From the cell containing the given text, extract its center point as [x, y] coordinate. 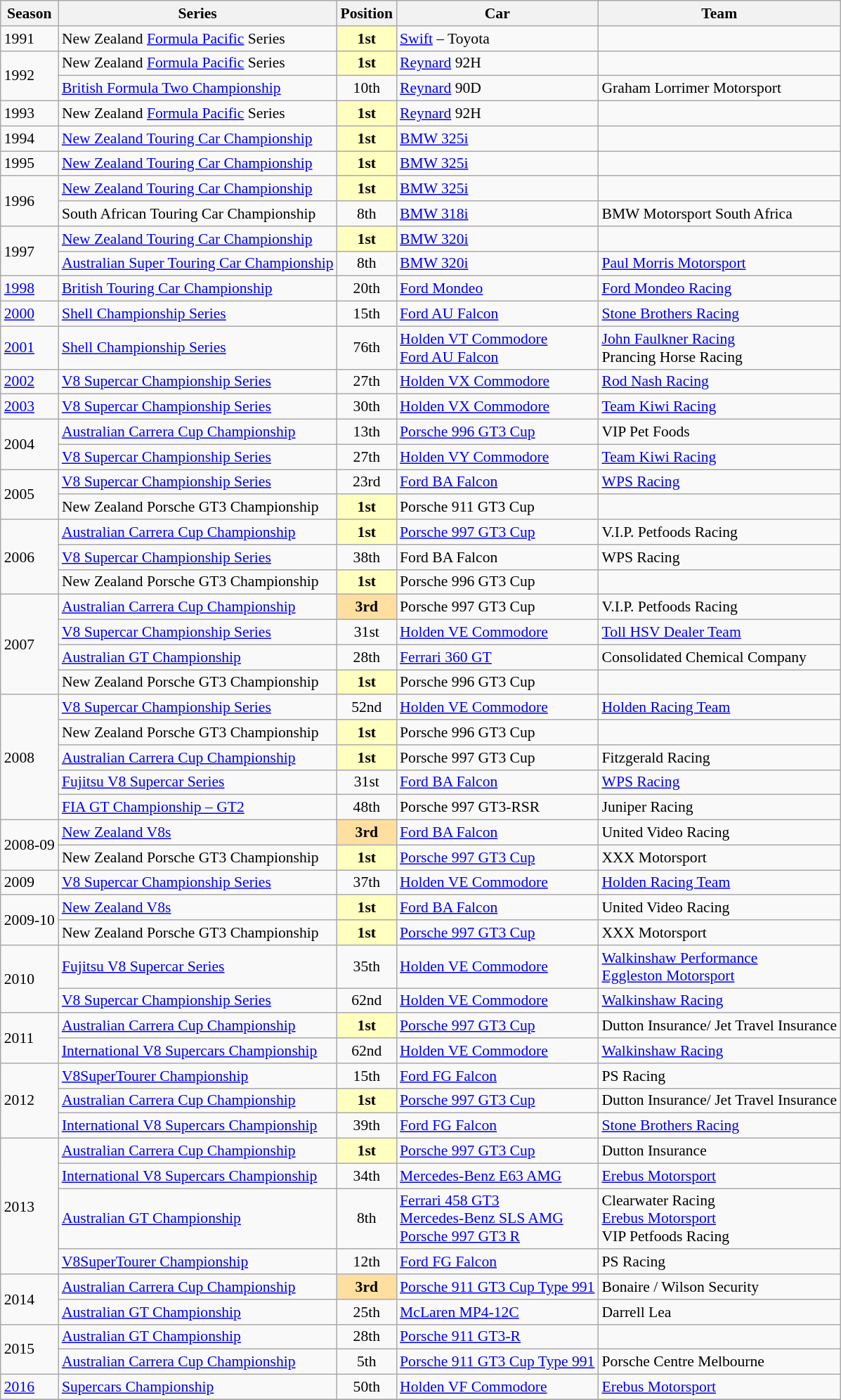
Swift – Toyota [497, 39]
Ferrari 458 GT3 Mercedes-Benz SLS AMG Porsche 997 GT3 R [497, 1219]
McLaren MP4-12C [497, 1312]
Ford Mondeo [497, 289]
2008 [30, 758]
34th [367, 1176]
48th [367, 808]
37th [367, 883]
30th [367, 407]
Consolidated Chemical Company [719, 657]
Reynard 90D [497, 89]
Car [497, 13]
38th [367, 557]
Porsche 911 GT3-R [497, 1337]
Supercars Championship [198, 1387]
Bonaire / Wilson Security [719, 1287]
Clearwater RacingErebus MotorsportVIP Petfoods Racing [719, 1219]
2008-09 [30, 845]
Paul Morris Motorsport [719, 264]
British Formula Two Championship [198, 89]
2009-10 [30, 921]
VIP Pet Foods [719, 432]
FIA GT Championship – GT2 [198, 808]
12th [367, 1262]
1993 [30, 114]
BMW Motorsport South Africa [719, 214]
Juniper Racing [719, 808]
2004 [30, 444]
20th [367, 289]
2011 [30, 1039]
2010 [30, 980]
Holden VT CommodoreFord AU Falcon [497, 347]
Walkinshaw PerformanceEggleston Motorsport [719, 967]
2012 [30, 1101]
Graham Lorrimer Motorsport [719, 89]
1998 [30, 289]
2014 [30, 1299]
52nd [367, 708]
Porsche 997 GT3-RSR [497, 808]
Team [719, 13]
Series [198, 13]
Ferrari 360 GT [497, 657]
Season [30, 13]
1991 [30, 39]
Holden VF Commodore [497, 1387]
BMW 318i [497, 214]
Porsche Centre Melbourne [719, 1362]
Fitzgerald Racing [719, 758]
2007 [30, 644]
British Touring Car Championship [198, 289]
1992 [30, 76]
5th [367, 1362]
13th [367, 432]
1994 [30, 138]
25th [367, 1312]
2006 [30, 557]
John Faulkner RacingPrancing Horse Racing [719, 347]
Porsche 911 GT3 Cup [497, 507]
Mercedes-Benz E63 AMG [497, 1176]
76th [367, 347]
Darrell Lea [719, 1312]
2013 [30, 1207]
2002 [30, 382]
2001 [30, 347]
Ford Mondeo Racing [719, 289]
1996 [30, 201]
2005 [30, 495]
50th [367, 1387]
1995 [30, 164]
39th [367, 1126]
35th [367, 967]
2000 [30, 314]
Ford AU Falcon [497, 314]
Rod Nash Racing [719, 382]
South African Touring Car Championship [198, 214]
Holden VY Commodore [497, 457]
Toll HSV Dealer Team [719, 633]
2009 [30, 883]
10th [367, 89]
23rd [367, 482]
Dutton Insurance [719, 1151]
1997 [30, 252]
2003 [30, 407]
2015 [30, 1349]
Position [367, 13]
Australian Super Touring Car Championship [198, 264]
2016 [30, 1387]
